Provide the (X, Y) coordinate of the cell's center where the given text is located.  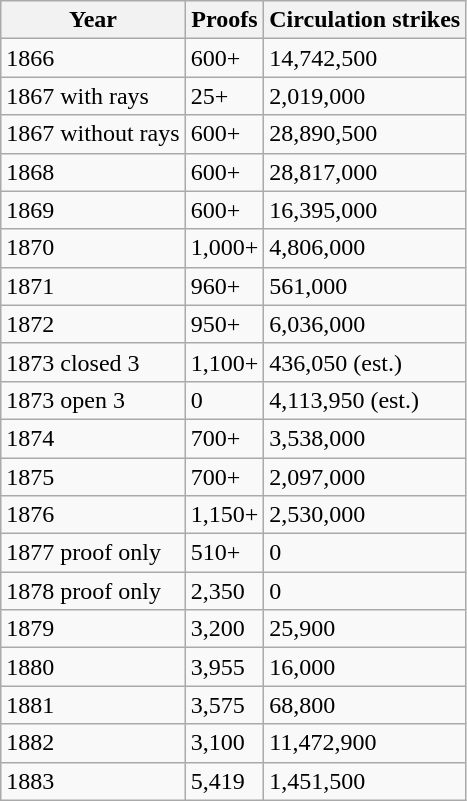
5,419 (224, 781)
436,050 (est.) (365, 362)
16,000 (365, 667)
510+ (224, 553)
1869 (93, 210)
1877 proof only (93, 553)
1867 without rays (93, 134)
1870 (93, 248)
3,955 (224, 667)
3,100 (224, 743)
25+ (224, 96)
14,742,500 (365, 58)
1868 (93, 172)
1,100+ (224, 362)
25,900 (365, 629)
3,200 (224, 629)
1873 closed 3 (93, 362)
Year (93, 20)
1,150+ (224, 515)
960+ (224, 286)
1883 (93, 781)
2,019,000 (365, 96)
1866 (93, 58)
2,350 (224, 591)
28,817,000 (365, 172)
1,451,500 (365, 781)
950+ (224, 324)
3,538,000 (365, 438)
Circulation strikes (365, 20)
4,113,950 (est.) (365, 400)
1867 with rays (93, 96)
1882 (93, 743)
1878 proof only (93, 591)
1881 (93, 705)
1,000+ (224, 248)
4,806,000 (365, 248)
1874 (93, 438)
1879 (93, 629)
68,800 (365, 705)
6,036,000 (365, 324)
561,000 (365, 286)
16,395,000 (365, 210)
2,097,000 (365, 477)
11,472,900 (365, 743)
1876 (93, 515)
1875 (93, 477)
1872 (93, 324)
1880 (93, 667)
28,890,500 (365, 134)
1871 (93, 286)
1873 open 3 (93, 400)
2,530,000 (365, 515)
3,575 (224, 705)
Proofs (224, 20)
